For the text-containing cell, return its midpoint in (x, y) coordinate format. 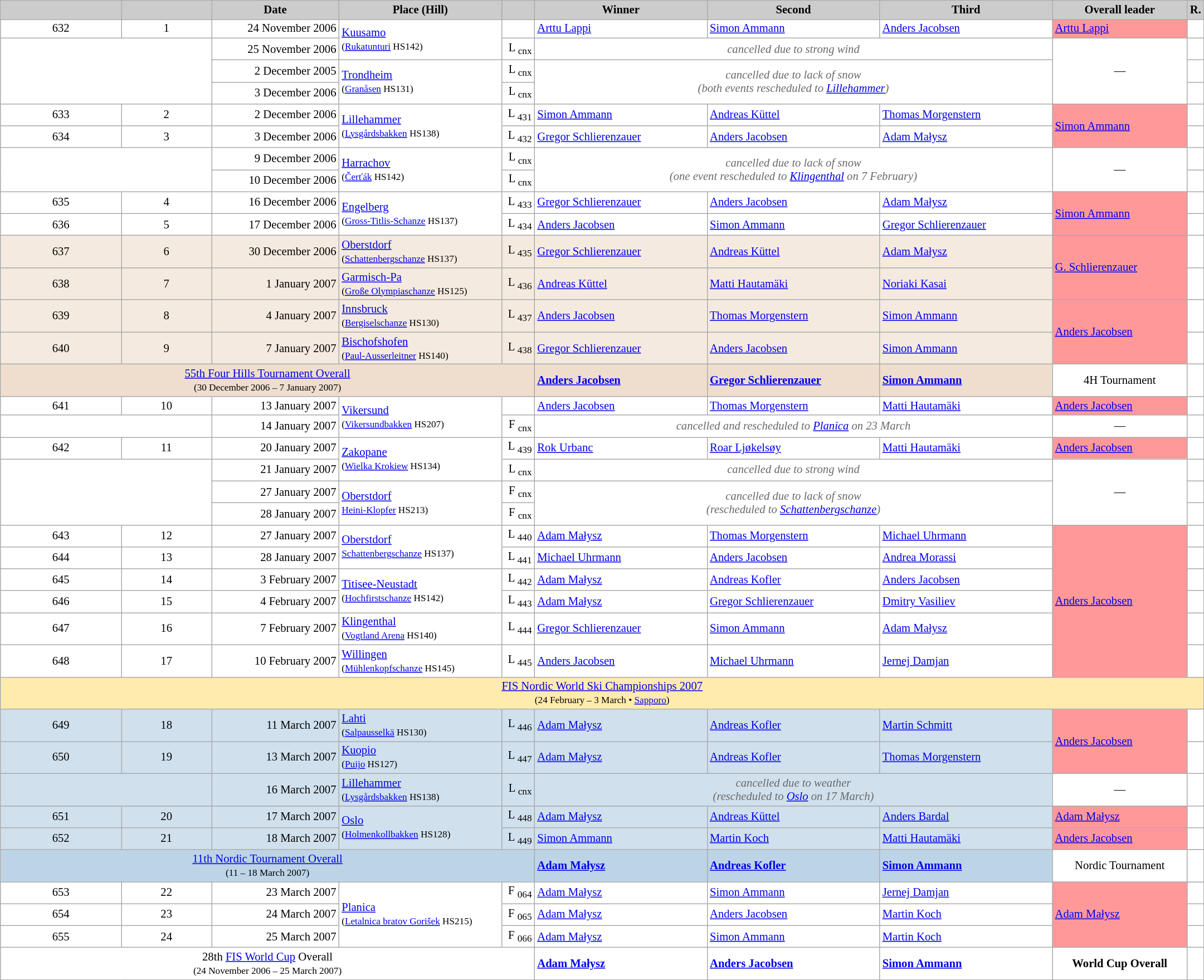
cancelled due to lack of snow(both events rescheduled to Lillehammer) (793, 81)
18 March 2007 (275, 838)
7 February 2007 (275, 628)
R. (1196, 9)
655 (61, 936)
12 (167, 536)
Rok Urbanc (621, 448)
FIS Nordic World Ski Championships 2007 (24 February – 3 March • Sapporo) (602, 693)
L 449 (518, 838)
649 (61, 725)
2 December 2006 (275, 115)
636 (61, 224)
L 437 (518, 316)
652 (61, 838)
22 (167, 893)
2 December 2005 (275, 70)
635 (61, 203)
55th Four Hills Tournament Overall(30 December 2006 – 7 January 2007) (267, 380)
Bischofshofen(Paul-Ausserleitner HS140) (420, 348)
4 (167, 203)
Second (793, 9)
Lahti(Salpausselkä HS130) (420, 725)
11th Nordic Tournament Overall(11 – 18 March 2007) (267, 865)
633 (61, 115)
11 March 2007 (275, 725)
L 436 (518, 284)
cancelled due to lack of snow(one event rescheduled to Klingenthal on 7 February) (793, 169)
13 January 2007 (275, 406)
L 438 (518, 348)
24 (167, 936)
10 (167, 406)
650 (61, 757)
16 December 2006 (275, 203)
L 431 (518, 115)
G. Schlierenzauer (1120, 267)
L 447 (518, 757)
632 (61, 28)
21 (167, 838)
L 443 (518, 602)
20 January 2007 (275, 448)
17 March 2007 (275, 817)
10 December 2006 (275, 181)
9 (167, 348)
25 November 2006 (275, 49)
14 (167, 579)
Titisee-Neustadt(Hochfirstschanze HS142) (420, 591)
25 March 2007 (275, 936)
Anders Bardal (966, 817)
5 (167, 224)
2 (167, 115)
17 December 2006 (275, 224)
Dmitry Vasiliev (966, 602)
641 (61, 406)
18 (167, 725)
Andrea Morassi (966, 557)
11 (167, 448)
Oslo(Holmenkollbakken HS128) (420, 828)
Third (966, 9)
642 (61, 448)
637 (61, 251)
Nordic Tournament (1120, 865)
23 (167, 915)
651 (61, 817)
13 (167, 557)
648 (61, 661)
Klingenthal(Vogtland Arena HS140) (420, 628)
L 435 (518, 251)
639 (61, 316)
L 432 (518, 137)
Planica(Letalnica bratov Gorišek HS215) (420, 914)
Trondheim(Granåsen HS131) (420, 81)
L 441 (518, 557)
4 January 2007 (275, 316)
654 (61, 915)
4 February 2007 (275, 602)
Martin Schmitt (966, 725)
World Cup Overall (1120, 963)
Overall leader (1120, 9)
Roar Ljøkelsøy (793, 448)
645 (61, 579)
634 (61, 137)
13 March 2007 (275, 757)
L 440 (518, 536)
8 (167, 316)
4H Tournament (1120, 380)
Noriaki Kasai (966, 284)
OberstdorfSchattenbergschanze HS137) (420, 547)
Zakopane(Wielka Krokiew HS134) (420, 459)
Vikersund(Vikersundbakken HS207) (420, 417)
7 (167, 284)
644 (61, 557)
Winner (621, 9)
L 434 (518, 224)
cancelled and rescheduled to Planica on 23 March (793, 426)
16 (167, 628)
14 January 2007 (275, 426)
21 January 2007 (275, 470)
28th FIS World Cup Overall(24 November 2006 – 25 March 2007) (267, 963)
L 448 (518, 817)
F 064 (518, 893)
Engelberg(Gross-Titlis-Schanze HS137) (420, 214)
3 (167, 137)
cancelled due to lack of snow(rescheduled to Schattenbergschanze) (793, 503)
653 (61, 893)
L 433 (518, 203)
7 January 2007 (275, 348)
L 442 (518, 579)
Kuopio(Puijo HS127) (420, 757)
24 November 2006 (275, 28)
1 (167, 28)
cancelled due to weather(rescheduled to Oslo on 17 March) (793, 789)
647 (61, 628)
Harrachov(Čerťák HS142) (420, 169)
L 444 (518, 628)
643 (61, 536)
L 446 (518, 725)
9 December 2006 (275, 158)
L 445 (518, 661)
Innsbruck(Bergiselschanze HS130) (420, 316)
17 (167, 661)
10 February 2007 (275, 661)
Kuusamo(Rukatunturi HS142) (420, 39)
20 (167, 817)
F 066 (518, 936)
16 March 2007 (275, 789)
Willingen(Mühlenkopfschanze HS145) (420, 661)
646 (61, 602)
3 February 2007 (275, 579)
Place (Hill) (420, 9)
638 (61, 284)
6 (167, 251)
24 March 2007 (275, 915)
23 March 2007 (275, 893)
F 065 (518, 915)
Oberstdorf(Schattenbergschanze HS137) (420, 251)
640 (61, 348)
Date (275, 9)
19 (167, 757)
Garmisch-Pa(Große Olympiaschanze HS125) (420, 284)
OberstdorfHeini-Klopfer HS213) (420, 503)
L 439 (518, 448)
15 (167, 602)
30 December 2006 (275, 251)
1 January 2007 (275, 284)
